Search for the cell housing the specified text and yield its (X, Y) center coordinate. 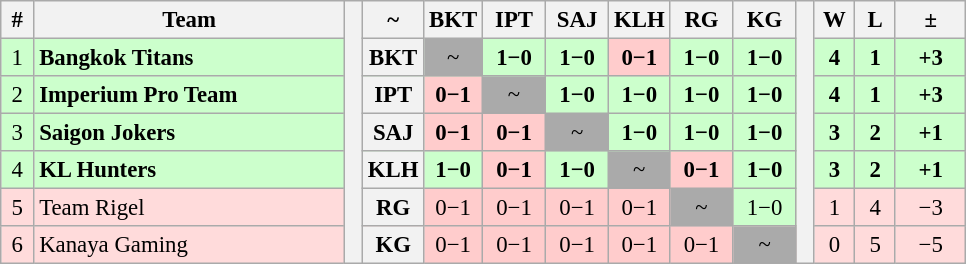
0 (834, 245)
Kanaya Gaming (190, 245)
Saigon Jokers (190, 133)
W (834, 20)
6 (18, 245)
Team Rigel (190, 208)
± (930, 20)
Imperium Pro Team (190, 95)
−3 (930, 208)
KL Hunters (190, 170)
L (876, 20)
−5 (930, 245)
Bangkok Titans (190, 58)
Team (190, 20)
# (18, 20)
